Capture the cell that displays the provided text and extract its (x, y) central coordinate. 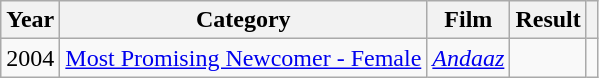
Result (548, 20)
2004 (30, 58)
Category (244, 20)
Year (30, 20)
Film (468, 20)
Andaaz (468, 58)
Most Promising Newcomer - Female (244, 58)
